Detect which cell encompasses the target text, then output its (X, Y) center coordinate. 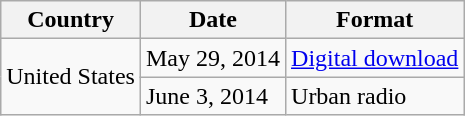
Digital download (375, 58)
Format (375, 20)
June 3, 2014 (212, 96)
United States (71, 77)
Date (212, 20)
May 29, 2014 (212, 58)
Country (71, 20)
Urban radio (375, 96)
